Pinpoint the cell where the given text exists, returning its (X, Y) midpoint coordinate. 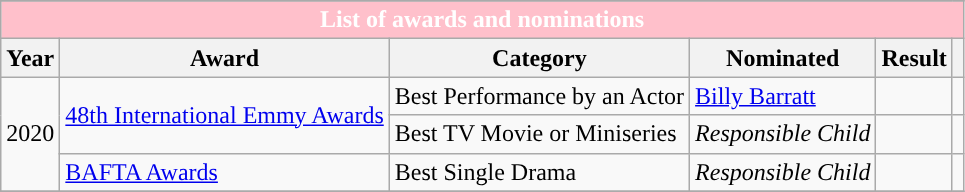
Year (30, 58)
Category (539, 58)
Billy Barratt (783, 96)
BAFTA Awards (224, 172)
List of awards and nominations (482, 20)
2020 (30, 134)
Result (914, 58)
Nominated (783, 58)
Best TV Movie or Miniseries (539, 134)
Best Performance by an Actor (539, 96)
Best Single Drama (539, 172)
Award (224, 58)
48th International Emmy Awards (224, 115)
